Extract the [x, y] coordinate from the center of the cell holding the provided text.  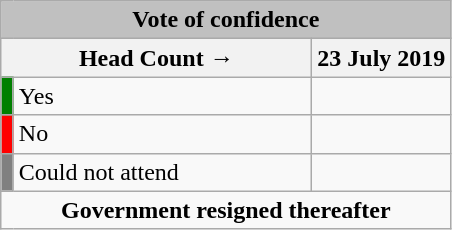
23 July 2019 [382, 58]
Vote of confidence [226, 20]
No [162, 134]
Head Count → [156, 58]
Government resigned thereafter [226, 210]
Yes [162, 96]
Could not attend [162, 172]
